Capture the cell that displays the provided text and extract its (X, Y) central coordinate. 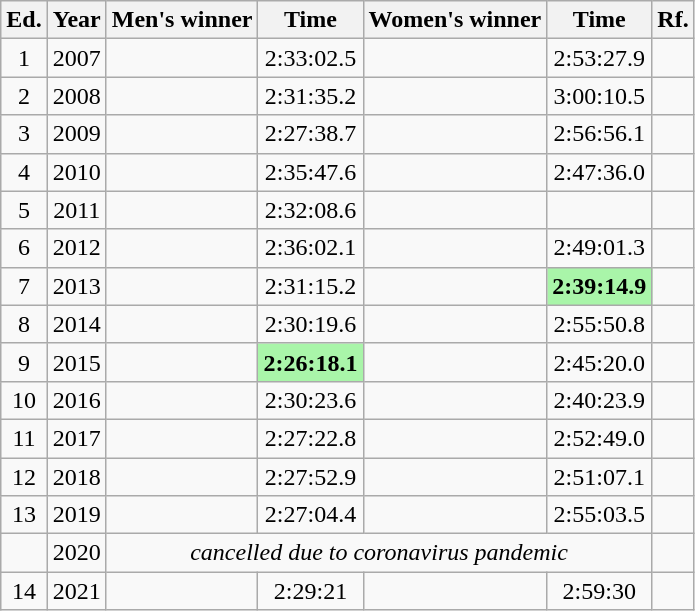
5 (24, 210)
2:59:30 (600, 591)
2:36:02.1 (310, 248)
2:32:08.6 (310, 210)
2019 (76, 515)
3:00:10.5 (600, 96)
7 (24, 286)
2:30:19.6 (310, 324)
2:27:04.4 (310, 515)
cancelled due to coronavirus pandemic (379, 553)
2021 (76, 591)
3 (24, 134)
2:51:07.1 (600, 477)
2:47:36.0 (600, 172)
2:35:47.6 (310, 172)
2:39:14.9 (600, 286)
2:31:15.2 (310, 286)
Men's winner (182, 20)
2014 (76, 324)
13 (24, 515)
9 (24, 362)
2:27:52.9 (310, 477)
2:40:23.9 (600, 400)
2:30:23.6 (310, 400)
12 (24, 477)
6 (24, 248)
2017 (76, 438)
2020 (76, 553)
2:29:21 (310, 591)
14 (24, 591)
2012 (76, 248)
2008 (76, 96)
11 (24, 438)
2018 (76, 477)
10 (24, 400)
2013 (76, 286)
2016 (76, 400)
Ed. (24, 20)
2:49:01.3 (600, 248)
2010 (76, 172)
8 (24, 324)
2:55:03.5 (600, 515)
Year (76, 20)
Women's winner (455, 20)
2009 (76, 134)
2:31:35.2 (310, 96)
4 (24, 172)
2:52:49.0 (600, 438)
2:56:56.1 (600, 134)
2:55:50.8 (600, 324)
2:33:02.5 (310, 58)
2007 (76, 58)
2 (24, 96)
2:53:27.9 (600, 58)
2:27:22.8 (310, 438)
2:45:20.0 (600, 362)
2015 (76, 362)
2011 (76, 210)
2:26:18.1 (310, 362)
2:27:38.7 (310, 134)
1 (24, 58)
Rf. (673, 20)
